Search for the cell housing the specified text and yield its [x, y] center coordinate. 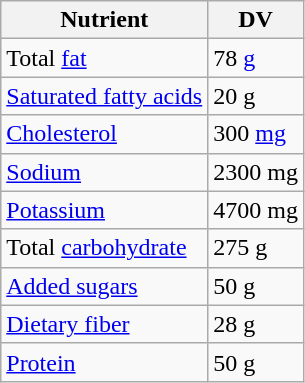
Potassium [104, 210]
Protein [104, 362]
Total carbohydrate [104, 248]
78 g [256, 58]
300 mg [256, 134]
Nutrient [104, 20]
Total fat [104, 58]
Sodium [104, 172]
Saturated fatty acids [104, 96]
Added sugars [104, 286]
275 g [256, 248]
2300 mg [256, 172]
28 g [256, 324]
Dietary fiber [104, 324]
DV [256, 20]
20 g [256, 96]
Cholesterol [104, 134]
4700 mg [256, 210]
